Pinpoint the cell where the given text exists, returning its (X, Y) midpoint coordinate. 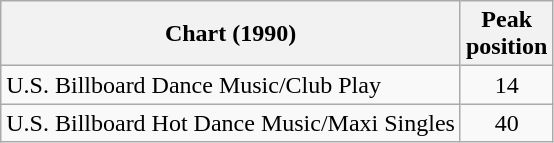
U.S. Billboard Dance Music/Club Play (231, 85)
U.S. Billboard Hot Dance Music/Maxi Singles (231, 123)
14 (506, 85)
Peakposition (506, 34)
40 (506, 123)
Chart (1990) (231, 34)
